Detect which cell encompasses the target text, then output its [x, y] center coordinate. 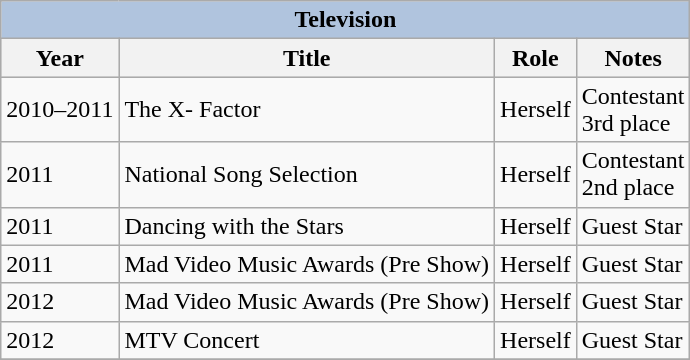
Television [346, 20]
Contestant2nd place [633, 174]
The X- Factor [307, 110]
Role [536, 58]
MTV Concert [307, 340]
Contestant3rd place [633, 110]
Year [60, 58]
Title [307, 58]
2010–2011 [60, 110]
Notes [633, 58]
Dancing with the Stars [307, 226]
National Song Selection [307, 174]
